Identify which cell holds the provided text, then report its [X, Y] central coordinate. 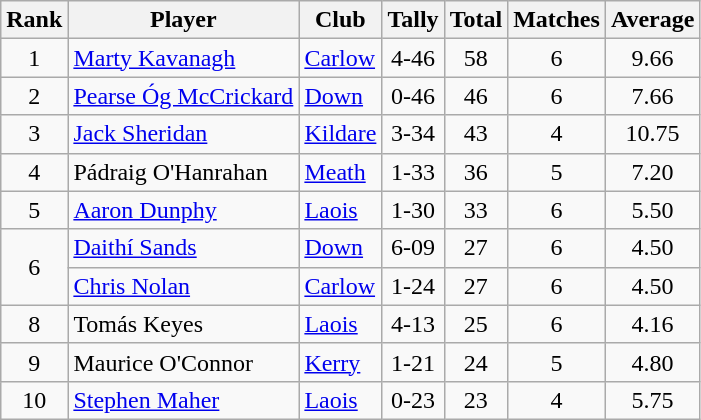
5.75 [652, 400]
36 [476, 172]
10.75 [652, 134]
25 [476, 324]
Tomás Keyes [184, 324]
Jack Sheridan [184, 134]
3 [34, 134]
1-24 [413, 286]
Tally [413, 20]
Club [340, 20]
1 [34, 58]
9 [34, 362]
Stephen Maher [184, 400]
Kerry [340, 362]
4-46 [413, 58]
Pearse Óg McCrickard [184, 96]
Daithí Sands [184, 248]
Chris Nolan [184, 286]
Meath [340, 172]
7.66 [652, 96]
33 [476, 210]
5.50 [652, 210]
0-46 [413, 96]
6-09 [413, 248]
Aaron Dunphy [184, 210]
0-23 [413, 400]
4.16 [652, 324]
8 [34, 324]
Rank [34, 20]
Marty Kavanagh [184, 58]
Pádraig O'Hanrahan [184, 172]
23 [476, 400]
Total [476, 20]
24 [476, 362]
58 [476, 58]
1-30 [413, 210]
4.80 [652, 362]
10 [34, 400]
9.66 [652, 58]
43 [476, 134]
Player [184, 20]
3-34 [413, 134]
46 [476, 96]
2 [34, 96]
1-33 [413, 172]
Maurice O'Connor [184, 362]
1-21 [413, 362]
7.20 [652, 172]
4-13 [413, 324]
Kildare [340, 134]
Average [652, 20]
Matches [557, 20]
